Provide the (x, y) coordinate of the cell's center where the given text is located.  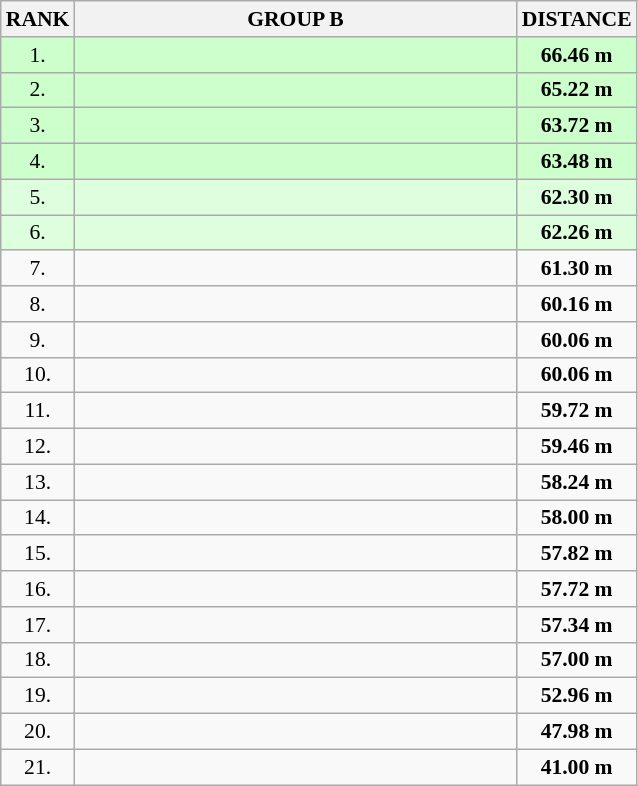
21. (38, 767)
58.24 m (577, 482)
66.46 m (577, 55)
1. (38, 55)
8. (38, 304)
58.00 m (577, 518)
4. (38, 162)
60.16 m (577, 304)
63.48 m (577, 162)
14. (38, 518)
7. (38, 269)
2. (38, 90)
3. (38, 126)
52.96 m (577, 696)
15. (38, 554)
RANK (38, 19)
57.82 m (577, 554)
19. (38, 696)
57.34 m (577, 625)
62.26 m (577, 233)
10. (38, 375)
16. (38, 589)
65.22 m (577, 90)
61.30 m (577, 269)
59.46 m (577, 447)
57.72 m (577, 589)
57.00 m (577, 660)
DISTANCE (577, 19)
41.00 m (577, 767)
20. (38, 732)
59.72 m (577, 411)
9. (38, 340)
18. (38, 660)
12. (38, 447)
17. (38, 625)
5. (38, 197)
63.72 m (577, 126)
62.30 m (577, 197)
GROUP B (295, 19)
47.98 m (577, 732)
6. (38, 233)
11. (38, 411)
13. (38, 482)
